Return the [X, Y] coordinate for the center point of the cell that contains the specified text.  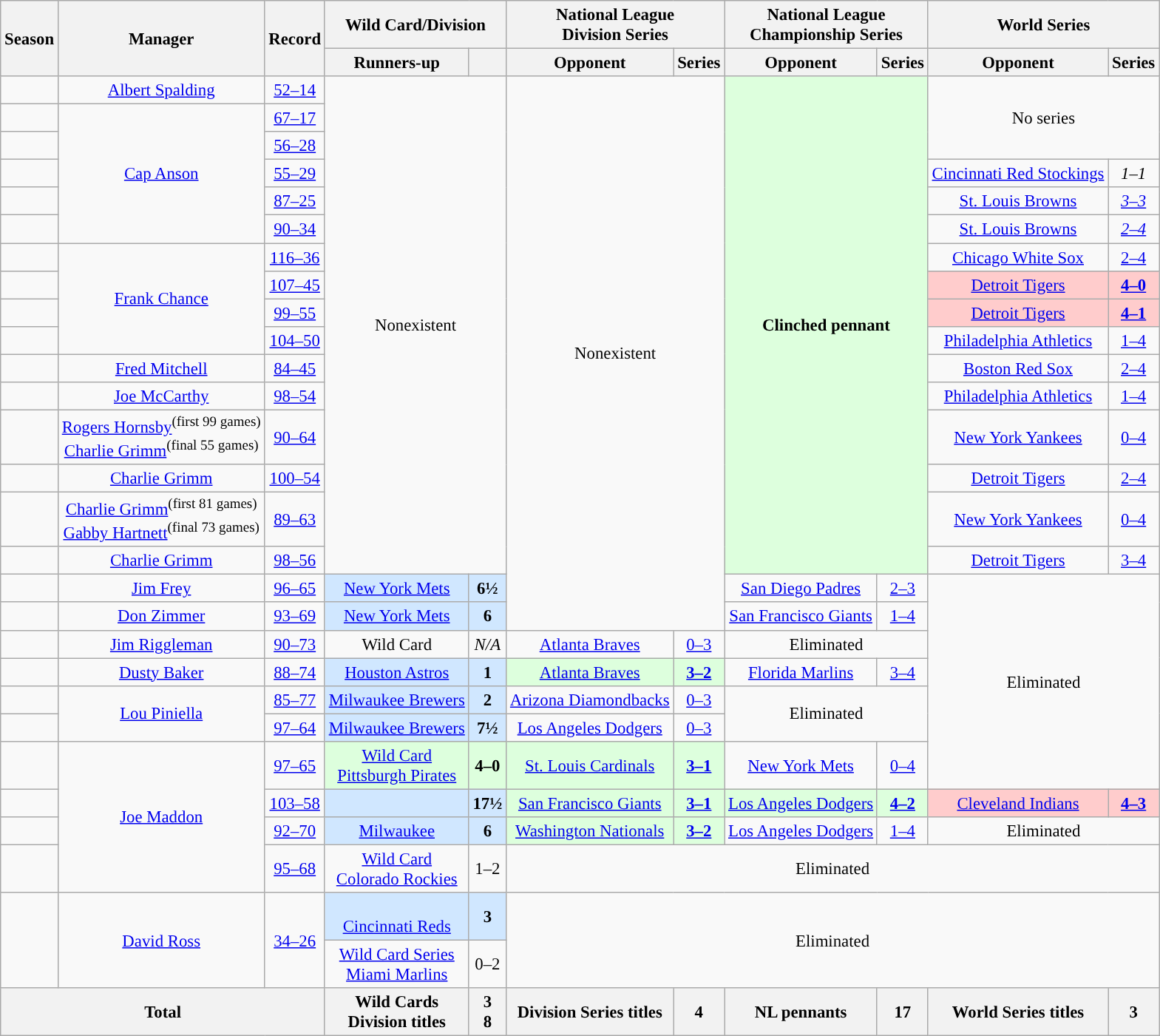
Wild Card SeriesMiami Marlins [396, 964]
Joe McCarthy [161, 396]
4–2 [902, 803]
Manager [161, 38]
Clinched pennant [827, 325]
Charlie Grimm(first 81 games)Gabby Hartnett(final 73 games) [161, 520]
98–56 [294, 561]
Frank Chance [161, 299]
No series [1043, 118]
NL pennants [801, 1012]
90–64 [294, 437]
104–50 [294, 340]
4–1 [1134, 313]
103–58 [294, 803]
St. Louis Cardinals [590, 766]
Milwaukee [396, 831]
90–73 [294, 644]
17½ [487, 803]
Don Zimmer [161, 617]
55–29 [294, 174]
Chicago White Sox [1017, 257]
4–3 [1134, 803]
88–74 [294, 672]
National LeagueChampionship Series [827, 25]
Cincinnati Red Stockings [1017, 174]
Cleveland Indians [1017, 803]
National LeagueDivision Series [615, 25]
34–26 [294, 941]
Season [30, 38]
Jim Frey [161, 589]
3–3 [1134, 202]
World Series [1043, 25]
97–65 [294, 766]
0–2 [487, 964]
Division Series titles [590, 1012]
2 [487, 700]
1 [487, 672]
Runners-up [396, 63]
87–25 [294, 202]
Cap Anson [161, 174]
107–45 [294, 285]
Total [163, 1012]
2–3 [902, 589]
Washington Nationals [590, 831]
Fred Mitchell [161, 368]
Cincinnati Reds [396, 917]
Wild CardsDivision titles [396, 1012]
6½ [487, 589]
1–2 [487, 868]
52–14 [294, 90]
116–36 [294, 257]
90–34 [294, 229]
Arizona Diamondbacks [590, 700]
93–69 [294, 617]
Houston Astros [396, 672]
World Series titles [1017, 1012]
38 [487, 1012]
56–28 [294, 146]
84–45 [294, 368]
89–63 [294, 520]
99–55 [294, 313]
Florida Marlins [801, 672]
David Ross [161, 941]
96–65 [294, 589]
Rogers Hornsby(first 99 games)Charlie Grimm(final 55 games) [161, 437]
17 [902, 1012]
67–17 [294, 118]
100–54 [294, 478]
4 [699, 1012]
Wild CardPittsburgh Pirates [396, 766]
Joe Maddon [161, 817]
Albert Spalding [161, 90]
98–54 [294, 396]
95–68 [294, 868]
Wild Card [396, 644]
Wild Card/Division [416, 25]
85–77 [294, 700]
Dusty Baker [161, 672]
Boston Red Sox [1017, 368]
Record [294, 38]
N/A [487, 644]
1–1 [1134, 174]
Wild CardColorado Rockies [396, 868]
7½ [487, 728]
92–70 [294, 831]
San Diego Padres [801, 589]
97–64 [294, 728]
Lou Piniella [161, 713]
Jim Riggleman [161, 644]
